Return [x, y] of the center of cell containing provided text 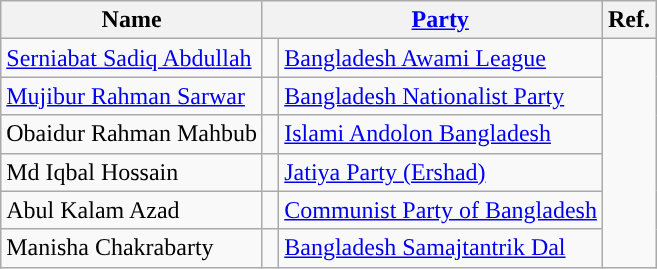
Mujibur Rahman Sarwar [132, 96]
Jatiya Party (Ershad) [441, 172]
Name [132, 20]
Md Iqbal Hossain [132, 172]
Communist Party of Bangladesh [441, 210]
Manisha Chakrabarty [132, 248]
Bangladesh Awami League [441, 58]
Islami Andolon Bangladesh [441, 134]
Party [441, 20]
Abul Kalam Azad [132, 210]
Bangladesh Samajtantrik Dal [441, 248]
Serniabat Sadiq Abdullah [132, 58]
Obaidur Rahman Mahbub [132, 134]
Bangladesh Nationalist Party [441, 96]
Ref. [628, 20]
